Return the [x, y] coordinate for the center point of the cell that contains the specified text.  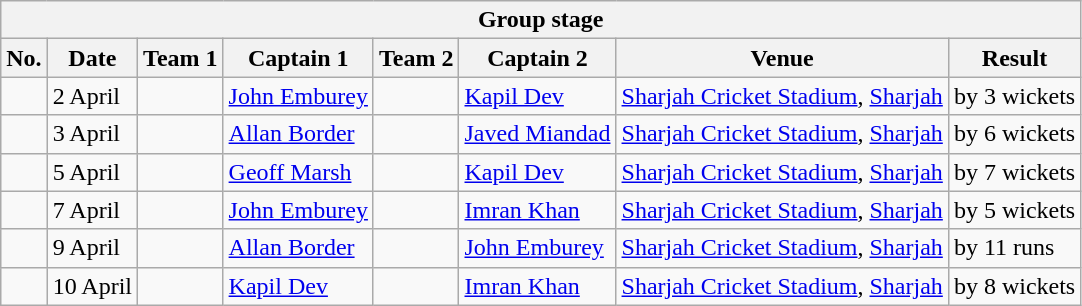
Captain 1 [298, 58]
by 11 runs [1014, 248]
Venue [782, 58]
Team 2 [416, 58]
Result [1014, 58]
Group stage [541, 20]
by 8 wickets [1014, 286]
9 April [92, 248]
No. [24, 58]
Date [92, 58]
7 April [92, 210]
Captain 2 [538, 58]
by 3 wickets [1014, 96]
Geoff Marsh [298, 172]
5 April [92, 172]
by 6 wickets [1014, 134]
3 April [92, 134]
by 5 wickets [1014, 210]
2 April [92, 96]
Team 1 [181, 58]
Javed Miandad [538, 134]
10 April [92, 286]
by 7 wickets [1014, 172]
